Determine the [X, Y] coordinate at the center of the cell enclosing the given text.  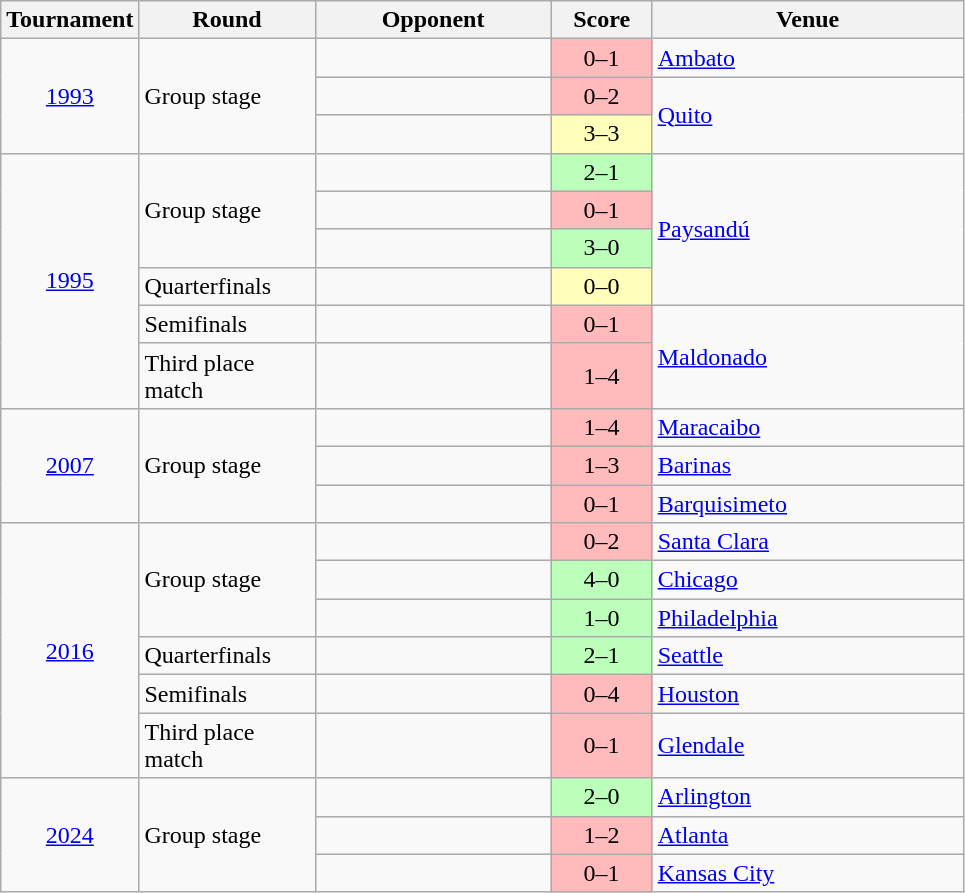
Round [227, 20]
Maldonado [808, 356]
0–4 [602, 694]
Tournament [70, 20]
Houston [808, 694]
2016 [70, 650]
3–3 [602, 134]
Atlanta [808, 835]
Seattle [808, 656]
Santa Clara [808, 542]
Score [602, 20]
2–0 [602, 797]
1993 [70, 96]
1–2 [602, 835]
Quito [808, 115]
Glendale [808, 746]
Opponent [433, 20]
1995 [70, 280]
Maracaibo [808, 427]
2024 [70, 835]
1–3 [602, 465]
Barinas [808, 465]
0–0 [602, 286]
Philadelphia [808, 618]
3–0 [602, 248]
Barquisimeto [808, 503]
1–0 [602, 618]
Kansas City [808, 873]
4–0 [602, 580]
Arlington [808, 797]
Chicago [808, 580]
2007 [70, 465]
Ambato [808, 58]
Venue [808, 20]
Paysandú [808, 229]
